Determine the (X, Y) coordinate at the center of the cell enclosing the given text.  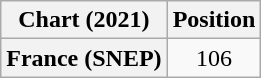
106 (214, 58)
France (SNEP) (84, 58)
Position (214, 20)
Chart (2021) (84, 20)
